Find where the given text appears and provide that cell's center as [X, Y] coordinate. 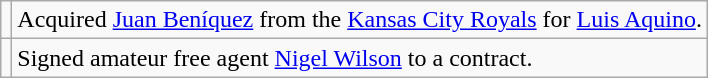
Acquired Juan Beníquez from the Kansas City Royals for Luis Aquino. [360, 20]
Signed amateur free agent Nigel Wilson to a contract. [360, 58]
